Determine the [X, Y] coordinate at the center of the cell enclosing the given text.  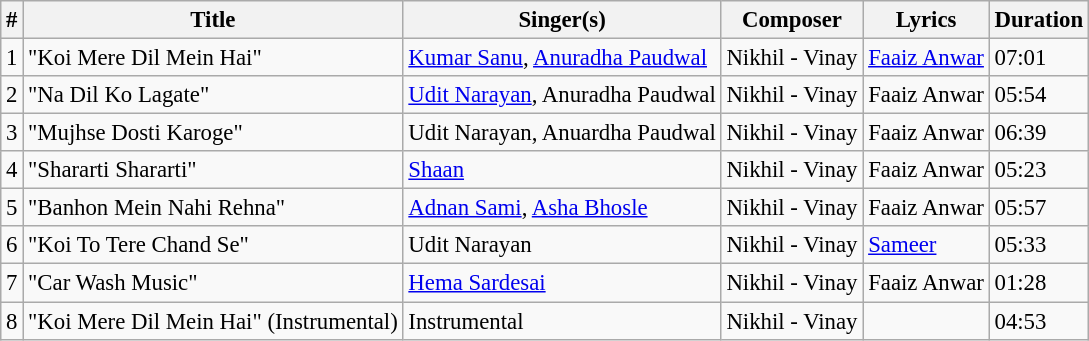
# [12, 20]
Hema Sardesai [562, 283]
Kumar Sanu, Anuradha Paudwal [562, 58]
05:33 [1038, 245]
06:39 [1038, 133]
Sameer [926, 245]
2 [12, 95]
"Banhon Mein Nahi Rehna" [213, 208]
Duration [1038, 20]
5 [12, 208]
"Koi To Tere Chand Se" [213, 245]
4 [12, 170]
05:23 [1038, 170]
"Koi Mere Dil Mein Hai" (Instrumental) [213, 321]
Title [213, 20]
Adnan Sami, Asha Bhosle [562, 208]
Udit Narayan [562, 245]
"Car Wash Music" [213, 283]
01:28 [1038, 283]
04:53 [1038, 321]
"Na Dil Ko Lagate" [213, 95]
Instrumental [562, 321]
Lyrics [926, 20]
"Koi Mere Dil Mein Hai" [213, 58]
Singer(s) [562, 20]
1 [12, 58]
05:57 [1038, 208]
3 [12, 133]
"Mujhse Dosti Karoge" [213, 133]
6 [12, 245]
05:54 [1038, 95]
"Shararti Shararti" [213, 170]
7 [12, 283]
8 [12, 321]
Shaan [562, 170]
Udit Narayan, Anuradha Paudwal [562, 95]
Composer [792, 20]
07:01 [1038, 58]
Udit Narayan, Anuardha Paudwal [562, 133]
